Output the (X, Y) coordinate of the center of the cell containing the given text.  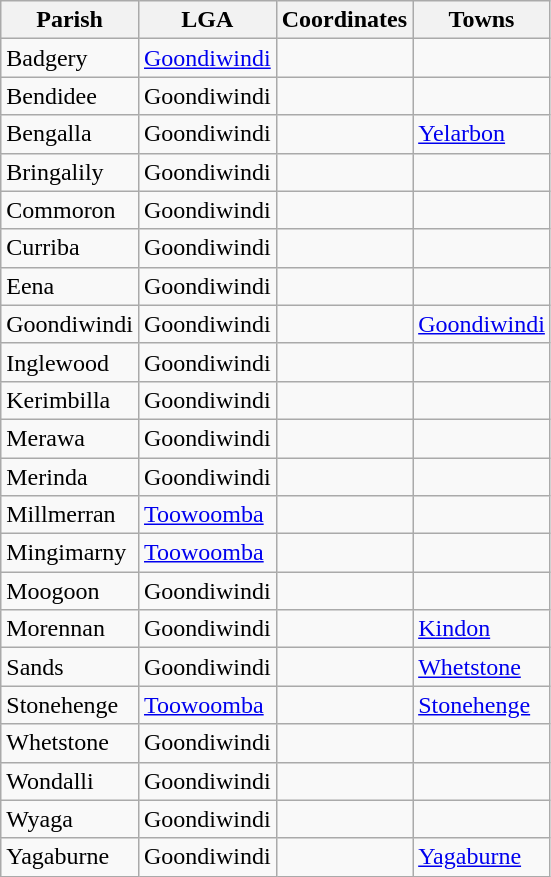
Bringalily (70, 172)
Moogoon (70, 591)
Bengalla (70, 134)
Wyaga (70, 819)
Wondalli (70, 781)
Sands (70, 667)
Towns (482, 20)
Commoron (70, 210)
Inglewood (70, 362)
Kindon (482, 629)
Badgery (70, 58)
Parish (70, 20)
Mingimarny (70, 553)
Coordinates (344, 20)
Kerimbilla (70, 400)
LGA (207, 20)
Merawa (70, 438)
Curriba (70, 248)
Millmerran (70, 515)
Yelarbon (482, 134)
Bendidee (70, 96)
Eena (70, 286)
Merinda (70, 477)
Morennan (70, 629)
